Scan for the cell matching the given text and deliver its [X, Y] coordinate at center. 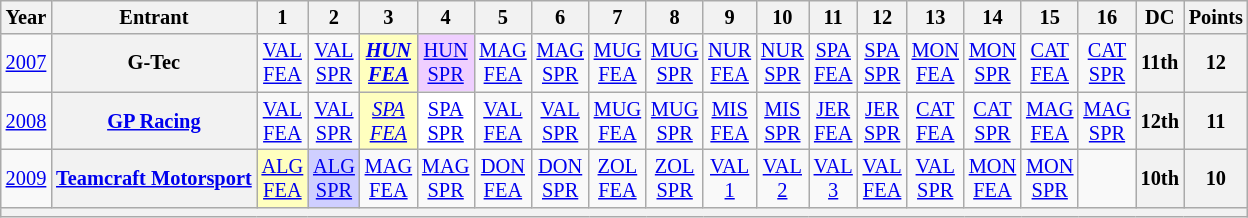
Entrant [154, 17]
DONSPR [560, 178]
Points [1216, 17]
6 [560, 17]
5 [502, 17]
ZOLFEA [618, 178]
DC [1160, 17]
10th [1160, 178]
12th [1160, 121]
HUNSPR [446, 63]
2007 [26, 63]
ALGFEA [283, 178]
JERSPR [882, 121]
8 [674, 17]
9 [730, 17]
7 [618, 17]
11th [1160, 63]
VAL1 [730, 178]
15 [1050, 17]
NURFEA [730, 63]
G-Tec [154, 63]
13 [936, 17]
3 [388, 17]
2 [334, 17]
ALGSPR [334, 178]
MISFEA [730, 121]
VAL2 [782, 178]
2009 [26, 178]
NURSPR [782, 63]
GP Racing [154, 121]
2008 [26, 121]
16 [1106, 17]
VAL3 [834, 178]
MISSPR [782, 121]
Teamcraft Motorsport [154, 178]
14 [992, 17]
4 [446, 17]
Year [26, 17]
JERFEA [834, 121]
ZOLSPR [674, 178]
HUNFEA [388, 63]
1 [283, 17]
DONFEA [502, 178]
